Identify which cell holds the provided text, then report its (x, y) central coordinate. 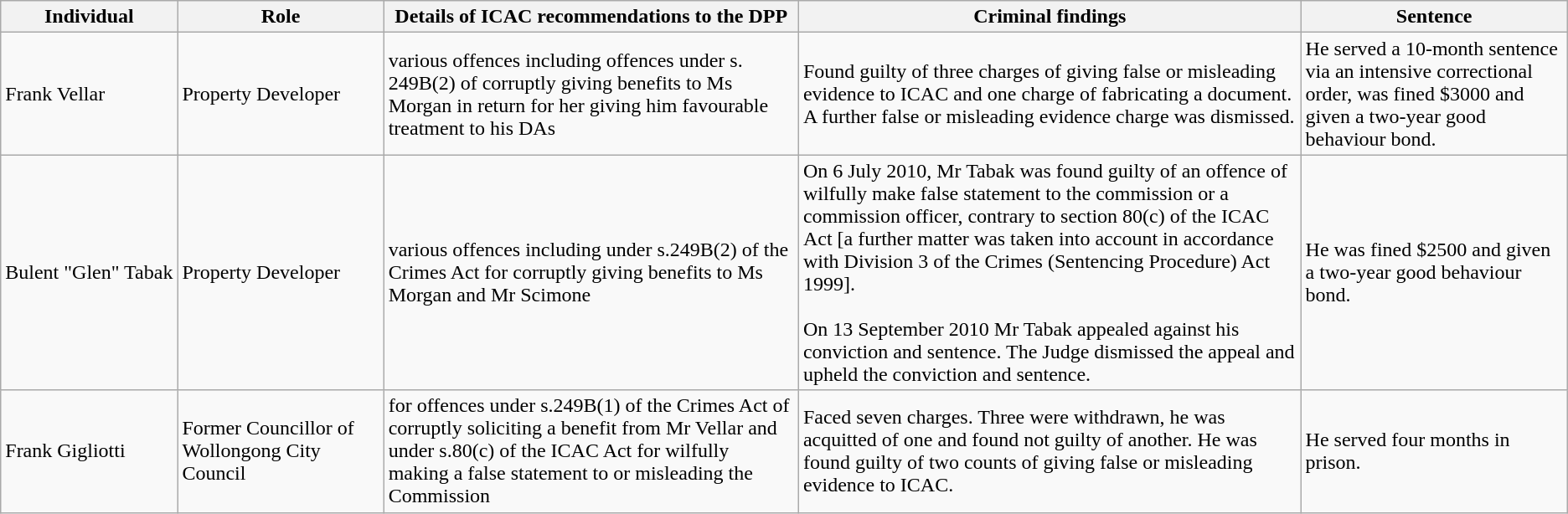
He served four months in prison. (1434, 451)
Individual (89, 17)
Criminal findings (1050, 17)
various offences including under s.249B(2) of the Crimes Act for corruptly giving benefits to Ms Morgan and Mr Scimone (591, 273)
Frank Gigliotti (89, 451)
Frank Vellar (89, 94)
Role (281, 17)
Details of ICAC recommendations to the DPP (591, 17)
Bulent "Glen" Tabak (89, 273)
Former Councillor of Wollongong City Council (281, 451)
He served a 10-month sentence via an intensive correctional order, was fined $3000 and given a two-year good behaviour bond. (1434, 94)
Sentence (1434, 17)
He was fined $2500 and given a two-year good behaviour bond. (1434, 273)
